For the text-containing cell, return its midpoint in (x, y) coordinate format. 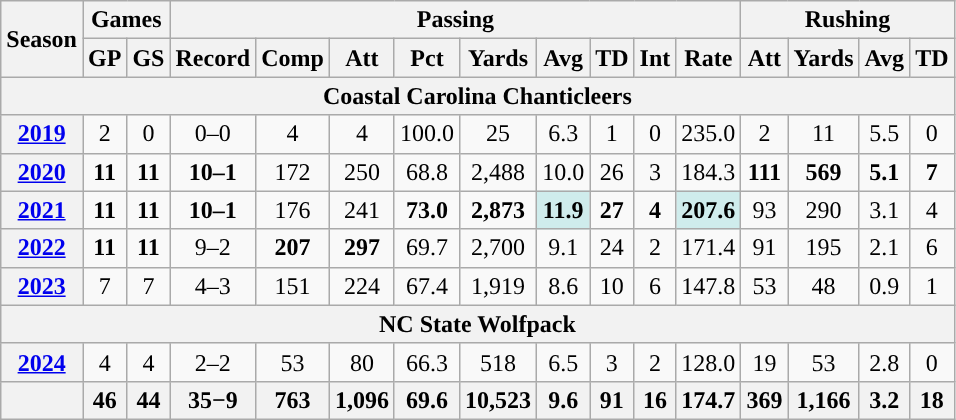
69.6 (426, 400)
171.4 (708, 248)
9.1 (564, 248)
Rate (708, 58)
Int (655, 58)
207 (293, 248)
18 (932, 400)
2022 (42, 248)
6.3 (564, 134)
3.2 (884, 400)
68.8 (426, 172)
19 (764, 362)
2,488 (498, 172)
151 (293, 286)
10.0 (564, 172)
100.0 (426, 134)
2,873 (498, 210)
2,700 (498, 248)
241 (362, 210)
195 (824, 248)
NC State Wolfpack (478, 324)
1,166 (824, 400)
0–0 (213, 134)
2019 (42, 134)
Pct (426, 58)
Passing (456, 20)
67.4 (426, 286)
176 (293, 210)
111 (764, 172)
GS (148, 58)
172 (293, 172)
10,523 (498, 400)
235.0 (708, 134)
0.9 (884, 286)
184.3 (708, 172)
2–2 (213, 362)
Rushing (848, 20)
290 (824, 210)
207.6 (708, 210)
518 (498, 362)
9–2 (213, 248)
16 (655, 400)
44 (148, 400)
Games (126, 20)
27 (612, 210)
2021 (42, 210)
1,919 (498, 286)
763 (293, 400)
3.1 (884, 210)
9.6 (564, 400)
2020 (42, 172)
2.1 (884, 248)
2023 (42, 286)
Comp (293, 58)
24 (612, 248)
GP (104, 58)
8.6 (564, 286)
4–3 (213, 286)
128.0 (708, 362)
26 (612, 172)
250 (362, 172)
48 (824, 286)
35−9 (213, 400)
66.3 (426, 362)
11.9 (564, 210)
369 (764, 400)
93 (764, 210)
25 (498, 134)
10 (612, 286)
147.8 (708, 286)
Season (42, 39)
80 (362, 362)
73.0 (426, 210)
Coastal Carolina Chanticleers (478, 96)
1,096 (362, 400)
6.5 (564, 362)
2024 (42, 362)
297 (362, 248)
224 (362, 286)
46 (104, 400)
Record (213, 58)
5.1 (884, 172)
174.7 (708, 400)
569 (824, 172)
5.5 (884, 134)
2.8 (884, 362)
69.7 (426, 248)
